Determine the (x, y) coordinate at the center of the cell enclosing the given text.  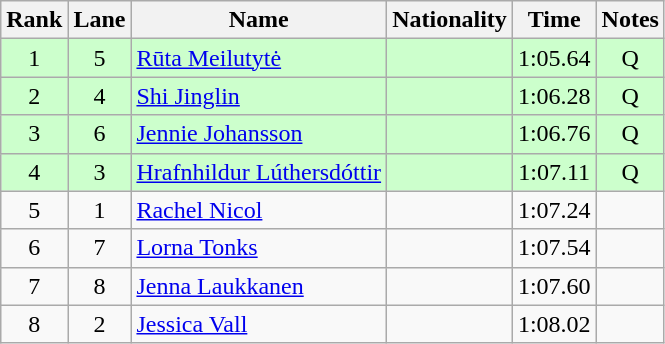
1:08.02 (554, 324)
1:07.60 (554, 286)
Jenna Laukkanen (259, 286)
1:06.76 (554, 134)
Nationality (450, 20)
Shi Jinglin (259, 96)
Time (554, 20)
1:07.24 (554, 210)
Hrafnhildur Lúthersdóttir (259, 172)
Rank (34, 20)
1:06.28 (554, 96)
Notes (630, 20)
Rachel Nicol (259, 210)
1:07.11 (554, 172)
Lane (100, 20)
Rūta Meilutytė (259, 58)
Name (259, 20)
Jennie Johansson (259, 134)
Lorna Tonks (259, 248)
1:05.64 (554, 58)
1:07.54 (554, 248)
Jessica Vall (259, 324)
